Scan for the cell matching the given text and deliver its [X, Y] coordinate at center. 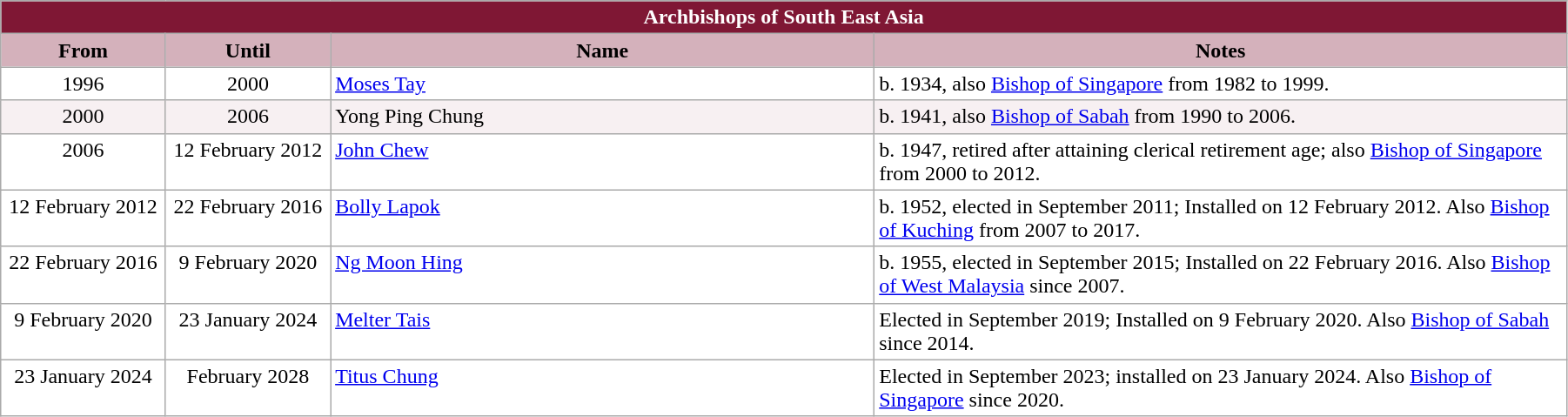
Name [602, 50]
Moses Tay [602, 84]
Elected in September 2019; Installed on 9 February 2020. Also Bishop of Sabah since 2014. [1221, 331]
Melter Tais [602, 331]
b. 1941, also Bishop of Sabah from 1990 to 2006. [1221, 117]
Yong Ping Chung [602, 117]
Titus Chung [602, 388]
Bolly Lapok [602, 218]
From [84, 50]
1996 [84, 84]
Archbishops of South East Asia [784, 17]
John Chew [602, 162]
b. 1934, also Bishop of Singapore from 1982 to 1999. [1221, 84]
Ng Moon Hing [602, 275]
b. 1955, elected in September 2015; Installed on 22 February 2016. Also Bishop of West Malaysia since 2007. [1221, 275]
Elected in September 2023; installed on 23 January 2024. Also Bishop of Singapore since 2020. [1221, 388]
Until [247, 50]
b. 1952, elected in September 2011; Installed on 12 February 2012. Also Bishop of Kuching from 2007 to 2017. [1221, 218]
b. 1947, retired after attaining clerical retirement age; also Bishop of Singapore from 2000 to 2012. [1221, 162]
February 2028 [247, 388]
Notes [1221, 50]
